Pinpoint the cell where the given text exists, returning its [X, Y] midpoint coordinate. 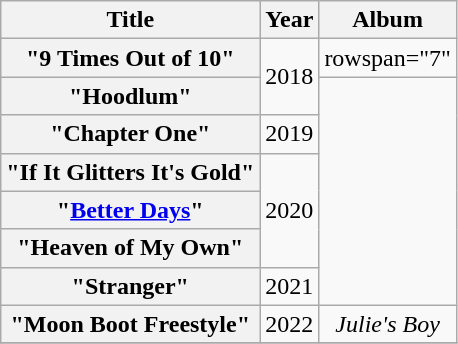
"If It Glitters It's Gold" [130, 172]
2019 [290, 134]
"Stranger" [130, 286]
rowspan="7" [388, 58]
Year [290, 20]
Title [130, 20]
"9 Times Out of 10" [130, 58]
"Better Days" [130, 210]
Julie's Boy [388, 324]
2022 [290, 324]
2018 [290, 77]
"Moon Boot Freestyle" [130, 324]
2020 [290, 210]
"Heaven of My Own" [130, 248]
2021 [290, 286]
"Chapter One" [130, 134]
Album [388, 20]
"Hoodlum" [130, 96]
